Find where the given text appears and provide that cell's center as [X, Y] coordinate. 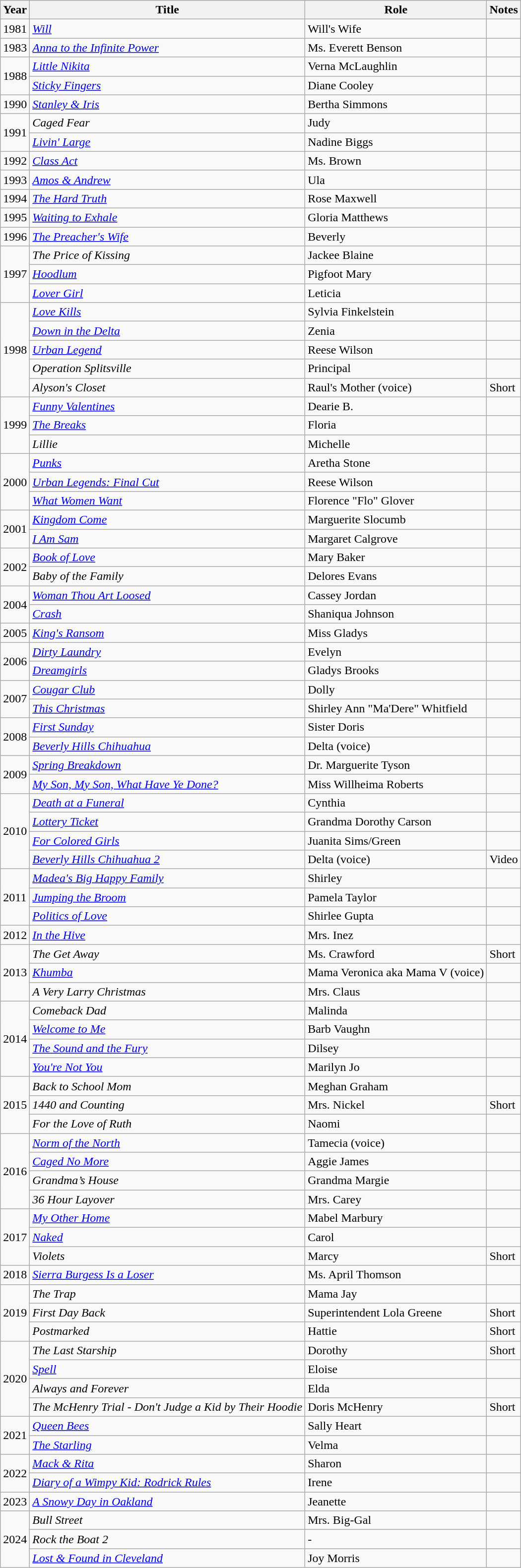
Marguerite Slocumb [396, 519]
2004 [15, 605]
Zenia [396, 331]
Cynthia [396, 803]
Jumping the Broom [168, 897]
I Am Sam [168, 538]
Naomi [396, 1124]
Miss Willheima Roberts [396, 784]
Khumba [168, 973]
Dilsey [396, 1048]
2021 [15, 1435]
1991 [15, 132]
1994 [15, 198]
Ms. Brown [396, 161]
This Christmas [168, 708]
1998 [15, 350]
Elda [396, 1388]
Spring Breakdown [168, 765]
1995 [15, 217]
Cougar Club [168, 690]
What Women Want [168, 501]
Shirley [396, 878]
For the Love of Ruth [168, 1124]
Eloise [396, 1369]
2009 [15, 774]
Lover Girl [168, 293]
Queen Bees [168, 1426]
Nadine Biggs [396, 142]
Floria [396, 425]
Anna to the Infinite Power [168, 48]
2019 [15, 1313]
Juanita Sims/Green [396, 841]
Pigfoot Mary [396, 274]
Madea's Big Happy Family [168, 878]
Title [168, 10]
Marcy [396, 1256]
Back to School Mom [168, 1086]
The Breaks [168, 425]
2012 [15, 935]
Funny Valentines [168, 406]
The Last Starship [168, 1350]
Notes [504, 10]
Role [396, 10]
Shirley Ann "Ma'Dere" Whitfield [396, 708]
King's Ransom [168, 633]
Baby of the Family [168, 576]
2006 [15, 661]
Livin' Large [168, 142]
Ms. April Thomson [396, 1275]
Sharon [396, 1464]
2014 [15, 1039]
2000 [15, 482]
2001 [15, 529]
1999 [15, 425]
Punks [168, 463]
Always and Forever [168, 1388]
2016 [15, 1171]
Mrs. Carey [396, 1199]
Will [168, 29]
Tamecia (voice) [396, 1142]
Year [15, 10]
The Hard Truth [168, 198]
2011 [15, 897]
Dreamgirls [168, 671]
Postmarked [168, 1331]
Grandma’s House [168, 1181]
Miss Gladys [396, 633]
Irene [396, 1483]
Urban Legends: Final Cut [168, 482]
First Day Back [168, 1313]
Dorothy [396, 1350]
2018 [15, 1275]
First Sunday [168, 727]
Norm of the North [168, 1142]
Shirlee Gupta [396, 916]
Mary Baker [396, 558]
Mack & Rita [168, 1464]
Mrs. Nickel [396, 1105]
Ms. Everett Benson [396, 48]
Carol [396, 1237]
Dolly [396, 690]
Verna McLaughlin [396, 66]
Lottery Ticket [168, 821]
2010 [15, 831]
Mrs. Big-Gal [396, 1520]
Meghan Graham [396, 1086]
Dr. Marguerite Tyson [396, 765]
Gladys Brooks [396, 671]
Sylvia Finkelstein [396, 312]
2015 [15, 1105]
Hoodlum [168, 274]
2024 [15, 1539]
Aretha Stone [396, 463]
You're Not You [168, 1067]
Beverly Hills Chihuahua 2 [168, 860]
Bull Street [168, 1520]
The Starling [168, 1445]
Margaret Calgrove [396, 538]
Video [504, 860]
Down in the Delta [168, 331]
Barb Vaughn [396, 1029]
Judy [396, 123]
Mabel Marbury [396, 1218]
Mrs. Inez [396, 935]
36 Hour Layover [168, 1199]
Will's Wife [396, 29]
Beverly Hills Chihuahua [168, 746]
Mama Veronica aka Mama V (voice) [396, 973]
Book of Love [168, 558]
Mama Jay [396, 1294]
Diary of a Wimpy Kid: Rodrick Rules [168, 1483]
Lillie [168, 444]
Naked [168, 1237]
Joy Morris [396, 1558]
Cassey Jordan [396, 595]
Shaniqua Johnson [396, 614]
Ula [396, 180]
Violets [168, 1256]
Gloria Matthews [396, 217]
Jeanette [396, 1502]
My Other Home [168, 1218]
Evelyn [396, 652]
Jackee Blaine [396, 255]
For Colored Girls [168, 841]
1988 [15, 76]
A Snowy Day in Oakland [168, 1502]
Doris McHenry [396, 1407]
Lost & Found in Cleveland [168, 1558]
Mrs. Claus [396, 992]
Caged No More [168, 1162]
Sticky Fingers [168, 85]
The Preacher's Wife [168, 237]
2023 [15, 1502]
Alyson's Closet [168, 387]
Diane Cooley [396, 85]
Operation Splitsville [168, 369]
Spell [168, 1369]
2005 [15, 633]
Principal [396, 369]
Aggie James [396, 1162]
Bertha Simmons [396, 104]
Grandma Margie [396, 1181]
2002 [15, 567]
The Sound and the Fury [168, 1048]
Pamela Taylor [396, 897]
Delores Evans [396, 576]
Sierra Burgess Is a Loser [168, 1275]
Leticia [396, 293]
1981 [15, 29]
Michelle [396, 444]
Raul's Mother (voice) [396, 387]
1992 [15, 161]
- [396, 1539]
2007 [15, 699]
Comeback Dad [168, 1010]
Love Kills [168, 312]
The McHenry Trial - Don't Judge a Kid by Their Hoodie [168, 1407]
Marilyn Jo [396, 1067]
Velma [396, 1445]
Death at a Funeral [168, 803]
1993 [15, 180]
The Price of Kissing [168, 255]
Woman Thou Art Loosed [168, 595]
Amos & Andrew [168, 180]
Beverly [396, 237]
1440 and Counting [168, 1105]
Superintendent Lola Greene [396, 1313]
A Very Larry Christmas [168, 992]
Florence "Flo" Glover [396, 501]
Ms. Crawford [396, 954]
Caged Fear [168, 123]
In the Hive [168, 935]
Hattie [396, 1331]
Politics of Love [168, 916]
Malinda [396, 1010]
1983 [15, 48]
Stanley & Iris [168, 104]
Sister Doris [396, 727]
2008 [15, 737]
Rock the Boat 2 [168, 1539]
Crash [168, 614]
2022 [15, 1473]
Sally Heart [396, 1426]
1990 [15, 104]
Dearie B. [396, 406]
My Son, My Son, What Have Ye Done? [168, 784]
Grandma Dorothy Carson [396, 821]
Waiting to Exhale [168, 217]
Urban Legend [168, 350]
Dirty Laundry [168, 652]
Kingdom Come [168, 519]
2020 [15, 1379]
The Get Away [168, 954]
Rose Maxwell [396, 198]
1997 [15, 274]
1996 [15, 237]
Class Act [168, 161]
The Trap [168, 1294]
Welcome to Me [168, 1029]
2013 [15, 973]
2017 [15, 1237]
Little Nikita [168, 66]
